Extract the (X, Y) coordinate from the center of the cell holding the provided text.  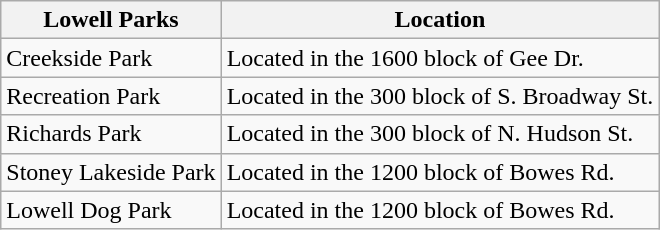
Lowell Parks (111, 20)
Richards Park (111, 134)
Located in the 300 block of N. Hudson St. (440, 134)
Located in the 1600 block of Gee Dr. (440, 58)
Stoney Lakeside Park (111, 172)
Creekside Park (111, 58)
Located in the 300 block of S. Broadway St. (440, 96)
Recreation Park (111, 96)
Lowell Dog Park (111, 210)
Location (440, 20)
